Scan for the cell matching the given text and deliver its [x, y] coordinate at center. 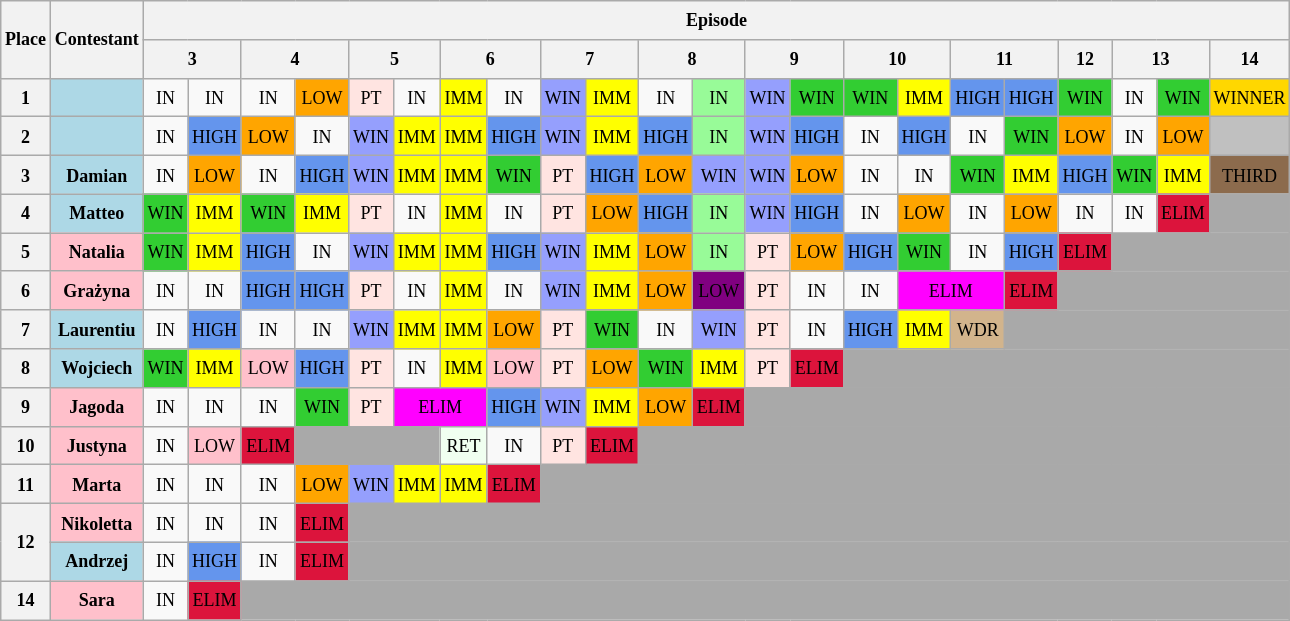
2 [26, 136]
1 [26, 98]
Place [26, 40]
Matteo [96, 214]
Nikoletta [96, 522]
Natalia [96, 252]
Wojciech [96, 368]
Contestant [96, 40]
Sara [96, 600]
WINNER [1250, 98]
RET [464, 446]
Laurentiu [96, 330]
Grażyna [96, 290]
Marta [96, 484]
THIRD [1250, 174]
Jagoda [96, 406]
Andrzej [96, 562]
WDR [978, 330]
Justyna [96, 446]
Episode [716, 20]
13 [1160, 58]
Damian [96, 174]
